Capture the cell that displays the provided text and extract its (x, y) central coordinate. 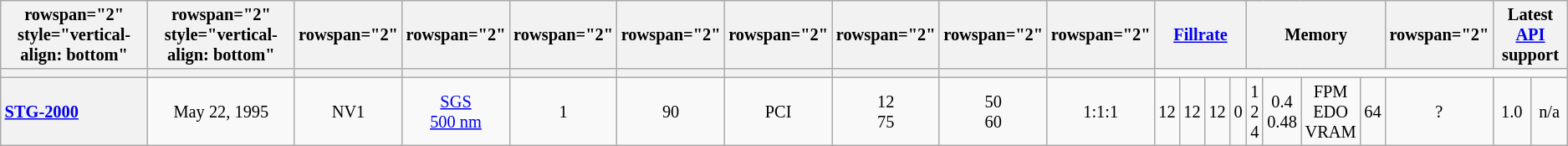
PCI (778, 112)
n/a (1549, 112)
1:1:1 (1101, 112)
FPMEDOVRAM (1331, 112)
0.40.48 (1281, 112)
? (1440, 112)
1 (564, 112)
Memory (1315, 34)
May 22, 1995 (221, 112)
NV1 (348, 112)
Fillrate (1200, 34)
64 (1373, 112)
Latest API support (1530, 34)
STG-2000 (74, 112)
1275 (886, 112)
124 (1254, 112)
0 (1239, 112)
90 (671, 112)
1.0 (1512, 112)
SGS500 nm (457, 112)
5060 (993, 112)
